Extract the (x, y) coordinate from the center of the cell holding the provided text.  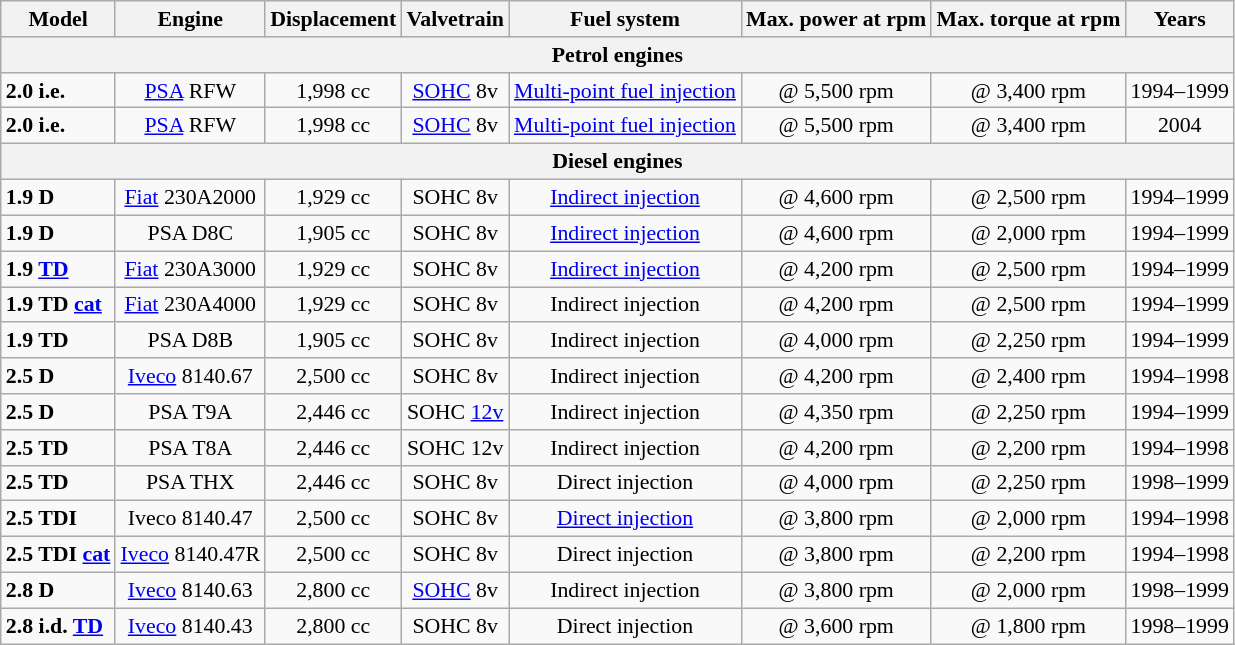
@ 3,600 rpm (836, 626)
Iveco 8140.67 (190, 375)
2004 (1179, 125)
PSA D8B (190, 340)
@ 1,800 rpm (1028, 626)
Model (58, 18)
2.8 D (58, 590)
@ 4,350 rpm (836, 411)
Fiat 230A2000 (190, 197)
Years (1179, 18)
Fuel system (625, 18)
Fiat 230A4000 (190, 304)
Displacement (333, 18)
2.8 i.d. TD (58, 626)
Max. torque at rpm (1028, 18)
2.5 TDI cat (58, 554)
Iveco 8140.47R (190, 554)
Engine (190, 18)
Iveco 8140.43 (190, 626)
Fiat 230A3000 (190, 268)
Iveco 8140.47 (190, 518)
PSA D8C (190, 233)
PSA T9A (190, 411)
2.5 TDI (58, 518)
@ 2,400 rpm (1028, 375)
1.9 TD cat (58, 304)
PSA THX (190, 483)
Petrol engines (618, 54)
Iveco 8140.63 (190, 590)
Max. power at rpm (836, 18)
Diesel engines (618, 161)
PSA T8A (190, 447)
Valvetrain (455, 18)
